Determine the [x, y] coordinate at the center of the cell enclosing the given text.  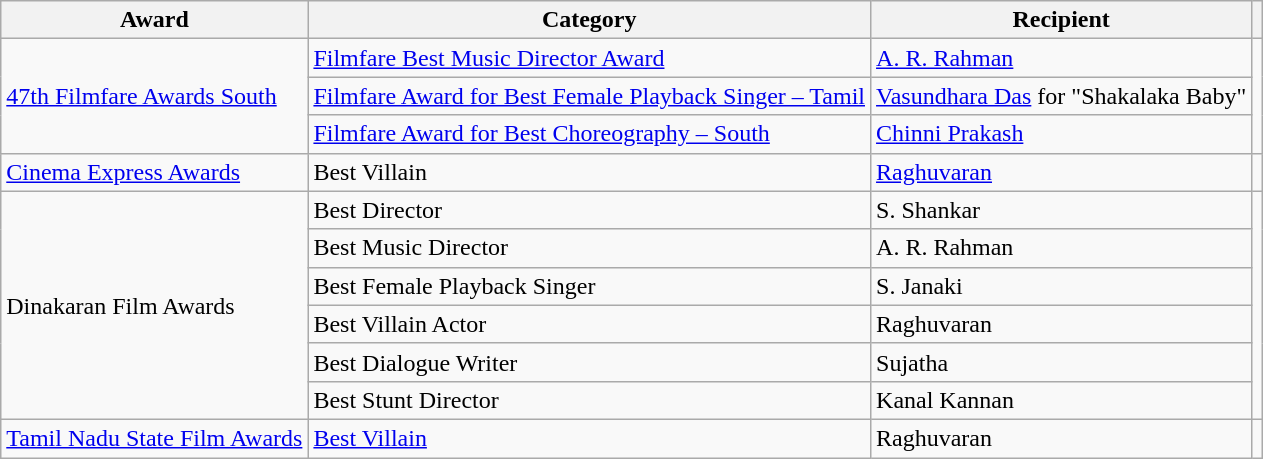
Best Director [590, 210]
Best Music Director [590, 248]
Chinni Prakash [1062, 134]
Tamil Nadu State Film Awards [154, 438]
Filmfare Best Music Director Award [590, 58]
Best Stunt Director [590, 400]
Category [590, 20]
Dinakaran Film Awards [154, 305]
S. Shankar [1062, 210]
Cinema Express Awards [154, 172]
Filmfare Award for Best Choreography – South [590, 134]
Sujatha [1062, 362]
Award [154, 20]
Best Villain Actor [590, 324]
Filmfare Award for Best Female Playback Singer – Tamil [590, 96]
Vasundhara Das for "Shakalaka Baby" [1062, 96]
Kanal Kannan [1062, 400]
47th Filmfare Awards South [154, 96]
Best Female Playback Singer [590, 286]
S. Janaki [1062, 286]
Best Dialogue Writer [590, 362]
Recipient [1062, 20]
